For the text-containing cell, return its midpoint in [X, Y] coordinate format. 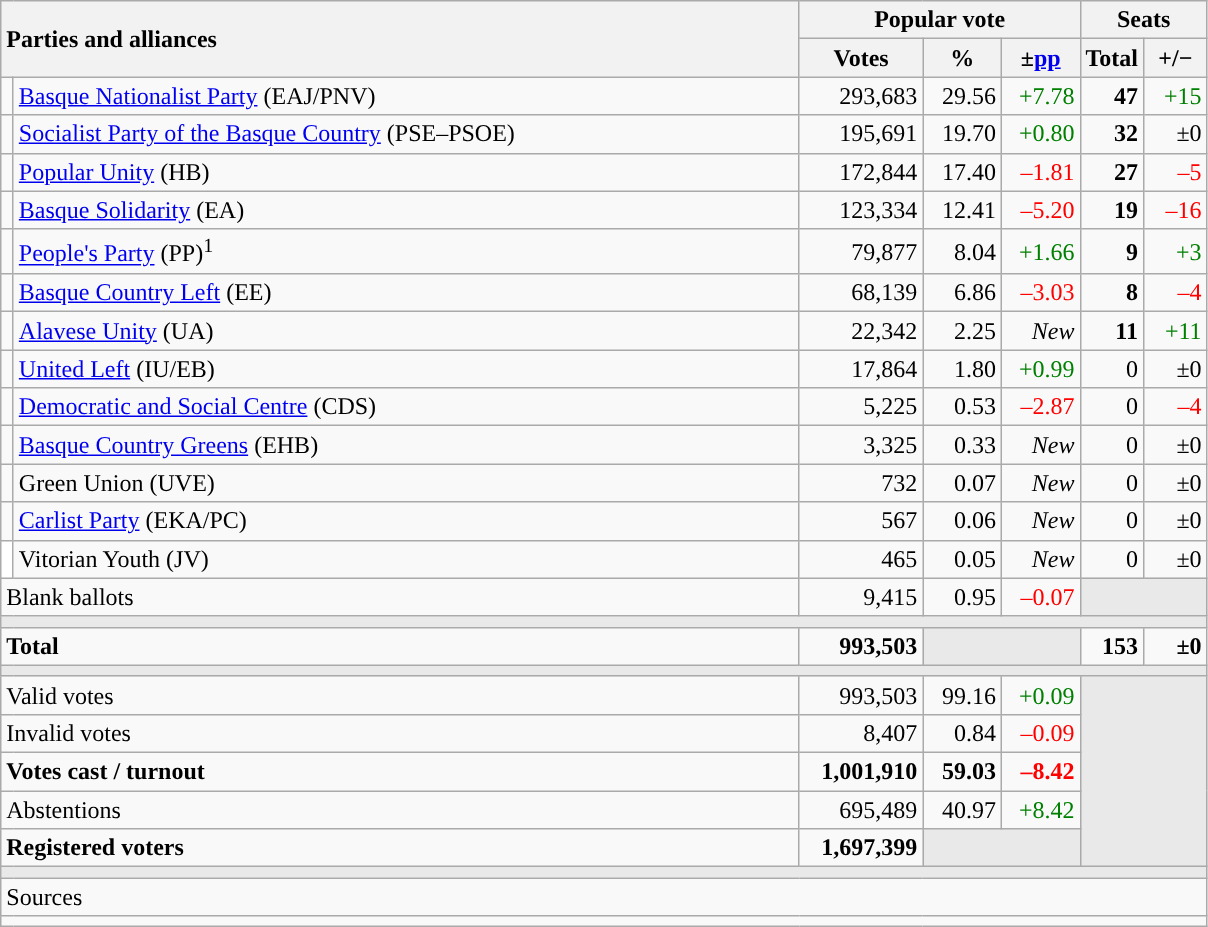
32 [1112, 134]
+0.09 [1040, 695]
Registered voters [400, 848]
+3 [1176, 252]
0.33 [962, 445]
–5 [1176, 172]
8,407 [861, 733]
People's Party (PP)1 [406, 252]
–1.81 [1040, 172]
Votes cast / turnout [400, 772]
Green Union (UVE) [406, 483]
17.40 [962, 172]
2.25 [962, 331]
+/− [1176, 58]
–0.07 [1040, 597]
172,844 [861, 172]
+7.78 [1040, 96]
United Left (IU/EB) [406, 369]
Votes [861, 58]
Abstentions [400, 810]
5,225 [861, 407]
Seats [1144, 20]
9,415 [861, 597]
–0.09 [1040, 733]
Popular vote [940, 20]
22,342 [861, 331]
1,697,399 [861, 848]
3,325 [861, 445]
27 [1112, 172]
0.84 [962, 733]
Basque Solidarity (EA) [406, 210]
1,001,910 [861, 772]
±pp [1040, 58]
Alavese Unity (UA) [406, 331]
695,489 [861, 810]
+11 [1176, 331]
465 [861, 559]
47 [1112, 96]
Vitorian Youth (JV) [406, 559]
123,334 [861, 210]
Parties and alliances [400, 39]
Sources [604, 897]
0.05 [962, 559]
12.41 [962, 210]
195,691 [861, 134]
–3.03 [1040, 293]
0.07 [962, 483]
Popular Unity (HB) [406, 172]
59.03 [962, 772]
17,864 [861, 369]
Carlist Party (EKA/PC) [406, 521]
8 [1112, 293]
Basque Country Left (EE) [406, 293]
% [962, 58]
+0.99 [1040, 369]
Basque Country Greens (EHB) [406, 445]
0.53 [962, 407]
Democratic and Social Centre (CDS) [406, 407]
68,139 [861, 293]
–5.20 [1040, 210]
40.97 [962, 810]
8.04 [962, 252]
+8.42 [1040, 810]
1.80 [962, 369]
–2.87 [1040, 407]
0.95 [962, 597]
0.06 [962, 521]
9 [1112, 252]
19 [1112, 210]
6.86 [962, 293]
–8.42 [1040, 772]
+0.80 [1040, 134]
Socialist Party of the Basque Country (PSE–PSOE) [406, 134]
Valid votes [400, 695]
11 [1112, 331]
Basque Nationalist Party (EAJ/PNV) [406, 96]
19.70 [962, 134]
Blank ballots [400, 597]
99.16 [962, 695]
79,877 [861, 252]
Invalid votes [400, 733]
293,683 [861, 96]
153 [1112, 646]
29.56 [962, 96]
+1.66 [1040, 252]
567 [861, 521]
732 [861, 483]
+15 [1176, 96]
–16 [1176, 210]
